Provide the [x, y] coordinate of the cell's center where the given text is located.  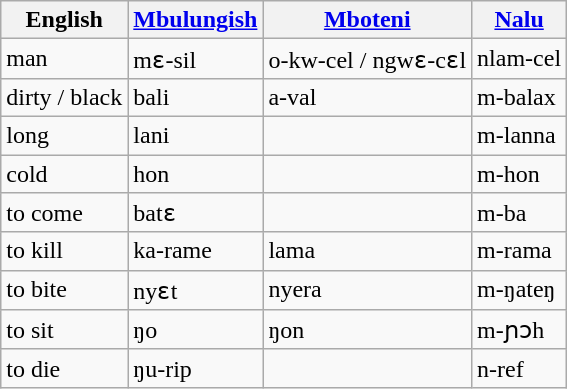
o-kw-cel / ngwɛ-cɛl [368, 59]
dirty / black [64, 97]
to kill [64, 251]
to bite [64, 290]
m-ɲɔh [520, 330]
long [64, 135]
man [64, 59]
m-ŋateŋ [520, 290]
ŋu-rip [196, 368]
hon [196, 173]
m-hon [520, 173]
m-ba [520, 213]
m-rama [520, 251]
to die [64, 368]
English [64, 20]
batɛ [196, 213]
to come [64, 213]
m-lanna [520, 135]
cold [64, 173]
lani [196, 135]
nyɛt [196, 290]
ŋon [368, 330]
mɛ-sil [196, 59]
bali [196, 97]
ŋo [196, 330]
nlam-cel [520, 59]
Mbulungish [196, 20]
n-ref [520, 368]
lama [368, 251]
to sit [64, 330]
Mboteni [368, 20]
ka-rame [196, 251]
a-val [368, 97]
nyera [368, 290]
Nalu [520, 20]
m-balax [520, 97]
